Extract the (X, Y) coordinate from the center of the cell holding the provided text.  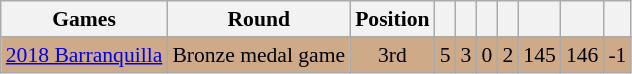
Games (84, 19)
Round (258, 19)
2018 Barranquilla (84, 55)
3 (466, 55)
-1 (617, 55)
Bronze medal game (258, 55)
Position (392, 19)
5 (446, 55)
2 (508, 55)
0 (486, 55)
145 (540, 55)
146 (582, 55)
3rd (392, 55)
